Identify which cell holds the provided text, then report its (x, y) central coordinate. 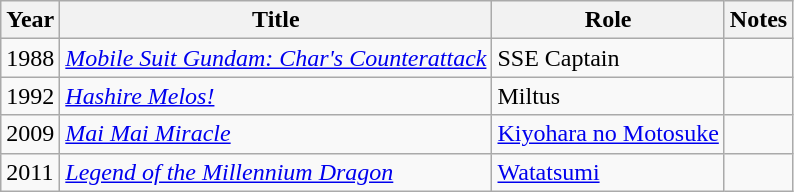
Legend of the Millennium Dragon (276, 172)
1988 (30, 58)
Mobile Suit Gundam: Char's Counterattack (276, 58)
Miltus (608, 96)
SSE Captain (608, 58)
Hashire Melos! (276, 96)
Role (608, 20)
2011 (30, 172)
Watatsumi (608, 172)
Year (30, 20)
Mai Mai Miracle (276, 134)
Kiyohara no Motosuke (608, 134)
2009 (30, 134)
Title (276, 20)
Notes (758, 20)
1992 (30, 96)
